Return the [X, Y] coordinate for the center point of the cell that contains the specified text.  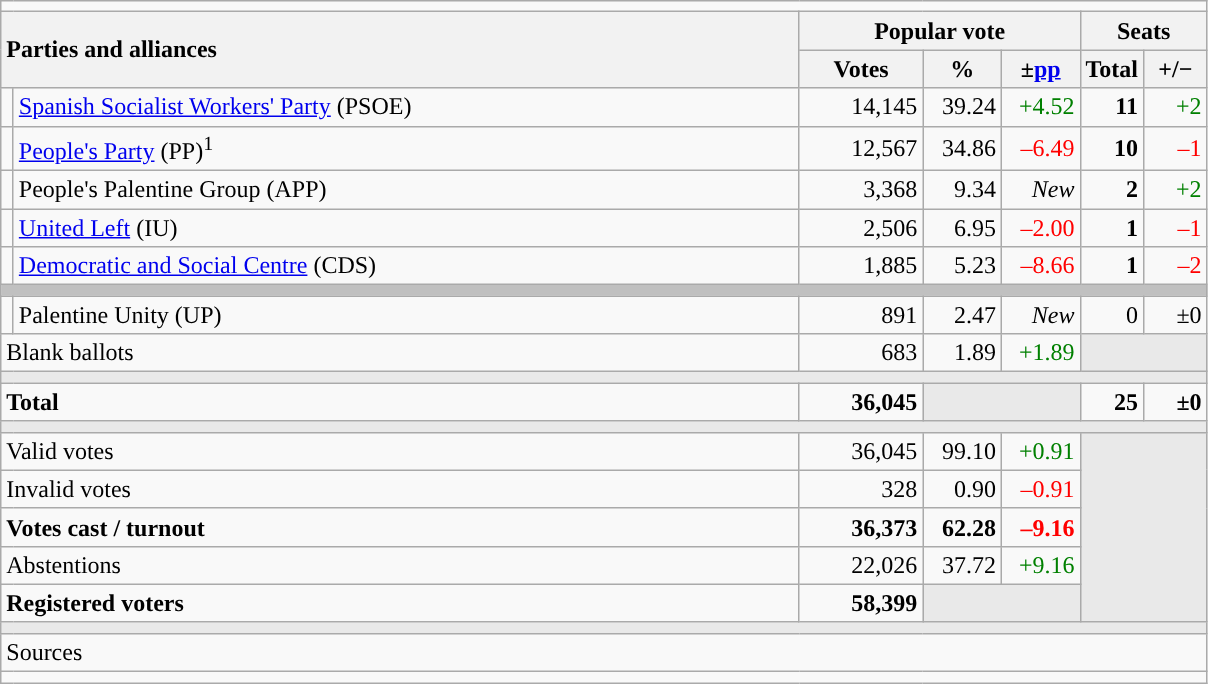
Invalid votes [400, 489]
% [962, 69]
36,373 [861, 527]
Valid votes [400, 451]
891 [861, 315]
Registered voters [400, 603]
25 [1112, 402]
+1.89 [1040, 353]
Democratic and Social Centre (CDS) [406, 266]
6.95 [962, 228]
Votes cast / turnout [400, 527]
5.23 [962, 266]
0 [1112, 315]
–2.00 [1040, 228]
37.72 [962, 565]
2.47 [962, 315]
328 [861, 489]
683 [861, 353]
Abstentions [400, 565]
3,368 [861, 190]
People's Party (PP)1 [406, 148]
Blank ballots [400, 353]
+4.52 [1040, 107]
11 [1112, 107]
–6.49 [1040, 148]
0.90 [962, 489]
Votes [861, 69]
Popular vote [940, 31]
1,885 [861, 266]
–8.66 [1040, 266]
–9.16 [1040, 527]
10 [1112, 148]
34.86 [962, 148]
Spanish Socialist Workers' Party (PSOE) [406, 107]
1.89 [962, 353]
+9.16 [1040, 565]
12,567 [861, 148]
Parties and alliances [400, 50]
22,026 [861, 565]
Palentine Unity (UP) [406, 315]
–0.91 [1040, 489]
United Left (IU) [406, 228]
14,145 [861, 107]
+0.91 [1040, 451]
–2 [1176, 266]
Sources [604, 652]
Seats [1144, 31]
62.28 [962, 527]
±pp [1040, 69]
People's Palentine Group (APP) [406, 190]
39.24 [962, 107]
99.10 [962, 451]
9.34 [962, 190]
2,506 [861, 228]
58,399 [861, 603]
2 [1112, 190]
+/− [1176, 69]
